Search for the cell housing the specified text and yield its [x, y] center coordinate. 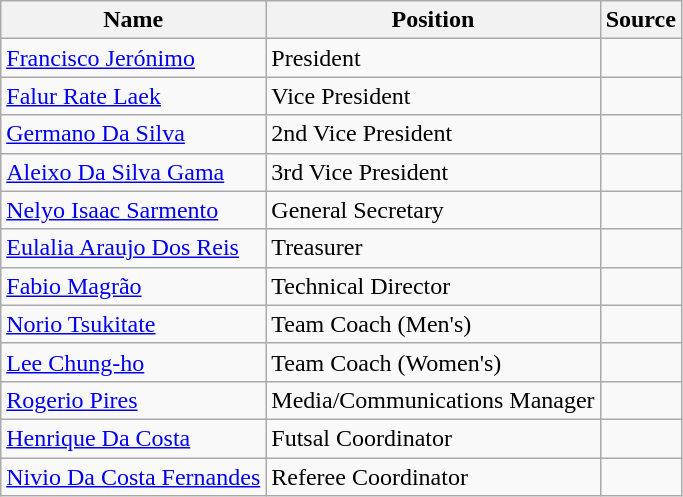
Team Coach (Men's) [433, 324]
Francisco Jerónimo [134, 58]
Eulalia Araujo Dos Reis [134, 248]
2nd Vice President [433, 134]
Fabio Magrão [134, 286]
Henrique Da Costa [134, 438]
Treasurer [433, 248]
Lee Chung-ho [134, 362]
3rd Vice President [433, 172]
Technical Director [433, 286]
Nivio Da Costa Fernandes [134, 477]
Rogerio Pires [134, 400]
Nelyo Isaac Sarmento [134, 210]
Referee Coordinator [433, 477]
Vice President [433, 96]
Futsal Coordinator [433, 438]
Norio Tsukitate [134, 324]
General Secretary [433, 210]
Source [640, 20]
Falur Rate Laek [134, 96]
President [433, 58]
Media/Communications Manager [433, 400]
Position [433, 20]
Aleixo Da Silva Gama [134, 172]
Team Coach (Women's) [433, 362]
Name [134, 20]
Germano Da Silva [134, 134]
